Output the (x, y) coordinate of the center of the cell containing the given text.  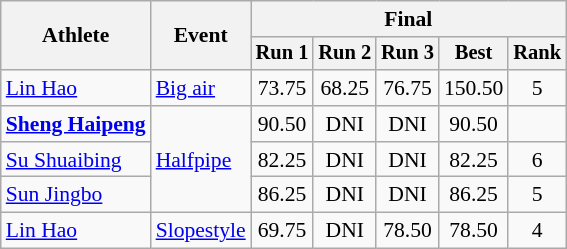
Run 2 (344, 54)
Halfpipe (201, 160)
Big air (201, 88)
Run 1 (282, 54)
68.25 (344, 88)
Rank (537, 54)
Slopestyle (201, 231)
150.50 (474, 88)
Event (201, 36)
Athlete (76, 36)
6 (537, 160)
73.75 (282, 88)
Sheng Haipeng (76, 124)
4 (537, 231)
Best (474, 54)
Run 3 (408, 54)
69.75 (282, 231)
Sun Jingbo (76, 195)
76.75 (408, 88)
Final (408, 19)
Su Shuaibing (76, 160)
